Scan for the cell matching the given text and deliver its (x, y) coordinate at center. 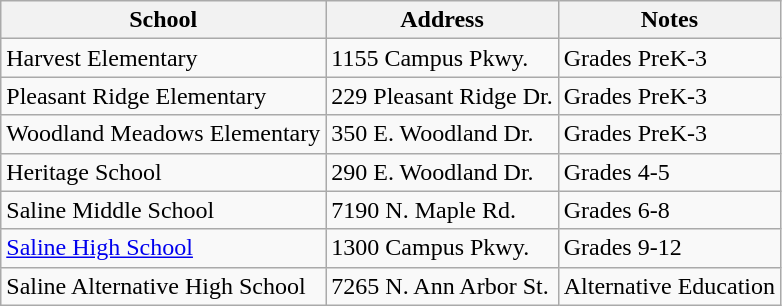
Saline Alternative High School (164, 286)
Notes (669, 20)
1300 Campus Pkwy. (442, 248)
Woodland Meadows Elementary (164, 134)
Saline Middle School (164, 210)
Pleasant Ridge Elementary (164, 96)
Saline High School (164, 248)
Harvest Elementary (164, 58)
1155 Campus Pkwy. (442, 58)
Grades 4-5 (669, 172)
Alternative Education (669, 286)
School (164, 20)
229 Pleasant Ridge Dr. (442, 96)
7265 N. Ann Arbor St. (442, 286)
7190 N. Maple Rd. (442, 210)
290 E. Woodland Dr. (442, 172)
Address (442, 20)
Grades 9-12 (669, 248)
Heritage School (164, 172)
Grades 6-8 (669, 210)
350 E. Woodland Dr. (442, 134)
